Output the (X, Y) coordinate of the center of the cell containing the given text.  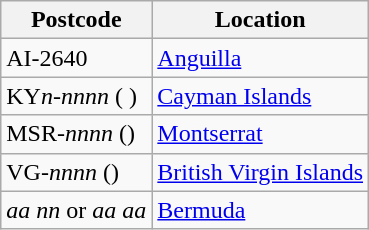
British Virgin Islands (260, 172)
AI-2640 (76, 58)
MSR-nnnn () (76, 134)
Location (260, 20)
VG-nnnn () (76, 172)
aa nn or aa aa (76, 210)
Anguilla (260, 58)
Postcode (76, 20)
Montserrat (260, 134)
KYn-nnnn ( ) (76, 96)
Cayman Islands (260, 96)
Bermuda (260, 210)
